For the text-containing cell, return its midpoint in [X, Y] coordinate format. 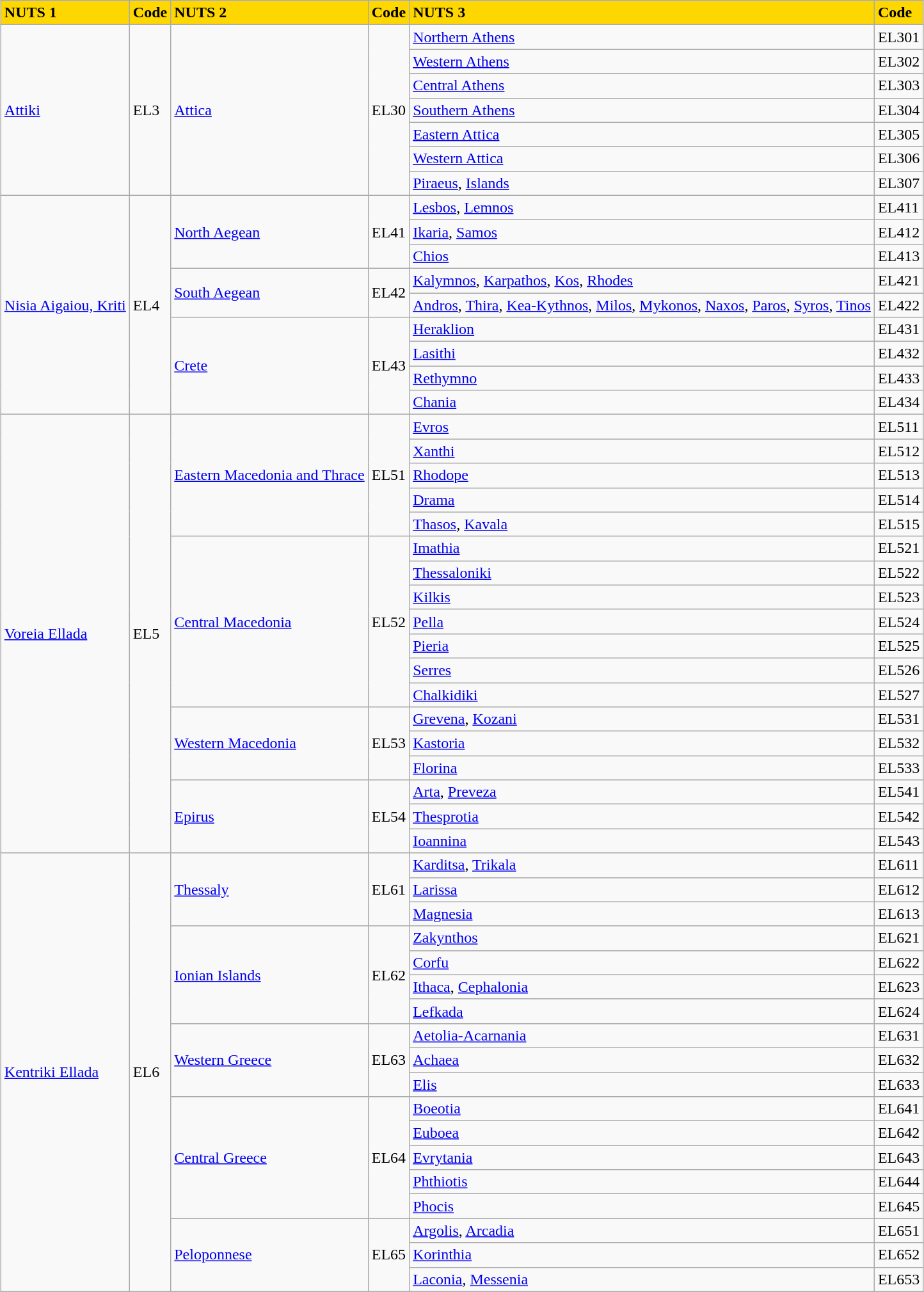
EL413 [898, 256]
EL543 [898, 841]
Chalkidiki [642, 694]
Xanthi [642, 451]
Ithaca, Cephalonia [642, 987]
Chios [642, 256]
EL525 [898, 646]
Attica [269, 110]
Lesbos, Lemnos [642, 207]
EL434 [898, 403]
Kastoria [642, 744]
EL526 [898, 670]
EL613 [898, 914]
EL51 [388, 475]
South Aegean [269, 292]
Thasos, Kavala [642, 524]
EL632 [898, 1060]
EL522 [898, 573]
Phocis [642, 1206]
Thessaloniki [642, 573]
EL52 [388, 621]
EL611 [898, 865]
EL651 [898, 1231]
EL304 [898, 110]
Kalymnos, Karpathos, Kos, Rhodes [642, 280]
Elis [642, 1085]
Ioannina [642, 841]
EL63 [388, 1060]
Ionian Islands [269, 975]
EL62 [388, 975]
Phthiotis [642, 1182]
EL302 [898, 61]
EL412 [898, 232]
Eastern Macedonia and Thrace [269, 475]
Laconia, Messenia [642, 1279]
Chania [642, 403]
Aetolia-Acarnania [642, 1035]
EL305 [898, 134]
North Aegean [269, 232]
EL513 [898, 475]
EL512 [898, 451]
EL514 [898, 500]
Zakynthos [642, 938]
Piraeus, Islands [642, 183]
Drama [642, 500]
Lefkada [642, 1011]
Attiki [65, 110]
NUTS 1 [65, 13]
Lasithi [642, 354]
EL523 [898, 597]
EL521 [898, 548]
EL301 [898, 37]
EL645 [898, 1206]
EL643 [898, 1158]
Central Macedonia [269, 621]
Eastern Attica [642, 134]
EL411 [898, 207]
Pella [642, 621]
EL644 [898, 1182]
EL511 [898, 427]
Northern Athens [642, 37]
EL307 [898, 183]
Nisia Aigaiou, Kriti [65, 305]
EL533 [898, 768]
Andros, Thira, Kea-Kythnos, Milos, Mykonos, Naxos, Paros, Syros, Tinos [642, 305]
NUTS 3 [642, 13]
Western Macedonia [269, 744]
Central Athens [642, 86]
EL5 [150, 634]
Thesprotia [642, 817]
Euboea [642, 1133]
Western Greece [269, 1060]
EL641 [898, 1109]
EL422 [898, 305]
Imathia [642, 548]
Evrytania [642, 1158]
EL623 [898, 987]
EL30 [388, 110]
EL65 [388, 1255]
EL542 [898, 817]
Rhodope [642, 475]
Grevena, Kozani [642, 719]
Ikaria, Samos [642, 232]
EL433 [898, 378]
EL631 [898, 1035]
EL432 [898, 354]
Evros [642, 427]
Corfu [642, 962]
EL532 [898, 744]
Epirus [269, 817]
EL53 [388, 744]
EL61 [388, 889]
Achaea [642, 1060]
Crete [269, 366]
Pieria [642, 646]
Florina [642, 768]
EL524 [898, 621]
Peloponnese [269, 1255]
EL54 [388, 817]
Heraklion [642, 330]
EL421 [898, 280]
EL527 [898, 694]
EL43 [388, 366]
Central Greece [269, 1158]
EL624 [898, 1011]
EL64 [388, 1158]
EL652 [898, 1255]
Serres [642, 670]
EL531 [898, 719]
Voreia Ellada [65, 634]
EL622 [898, 962]
Korinthia [642, 1255]
Western Attica [642, 159]
Kentriki Ellada [65, 1073]
EL431 [898, 330]
EL633 [898, 1085]
Kilkis [642, 597]
Boeotia [642, 1109]
NUTS 2 [269, 13]
EL3 [150, 110]
Larissa [642, 889]
EL541 [898, 792]
Southern Athens [642, 110]
EL6 [150, 1073]
EL303 [898, 86]
EL4 [150, 305]
Arta, Preveza [642, 792]
Magnesia [642, 914]
EL612 [898, 889]
Karditsa, Trikala [642, 865]
EL41 [388, 232]
EL621 [898, 938]
EL642 [898, 1133]
EL306 [898, 159]
EL653 [898, 1279]
Rethymno [642, 378]
Argolis, Arcadia [642, 1231]
Western Athens [642, 61]
Thessaly [269, 889]
EL42 [388, 292]
EL515 [898, 524]
